Determine the [x, y] coordinate at the center of the cell enclosing the given text.  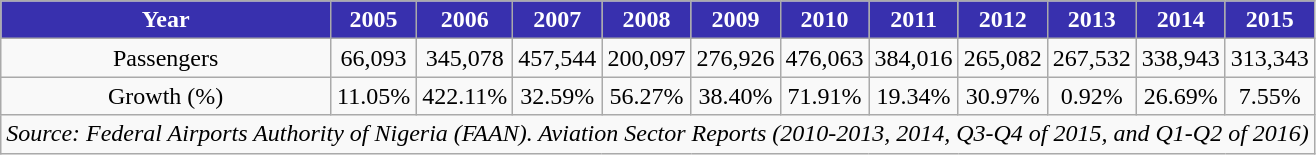
2015 [1270, 20]
71.91% [824, 96]
66,093 [374, 58]
2012 [1002, 20]
Year [166, 20]
276,926 [736, 58]
Growth (%) [166, 96]
345,078 [465, 58]
32.59% [558, 96]
26.69% [1180, 96]
2008 [646, 20]
2011 [914, 20]
19.34% [914, 96]
422.11% [465, 96]
2013 [1092, 20]
2014 [1180, 20]
2007 [558, 20]
56.27% [646, 96]
384,016 [914, 58]
11.05% [374, 96]
476,063 [824, 58]
0.92% [1092, 96]
457,544 [558, 58]
Source: Federal Airports Authority of Nigeria (FAAN). Aviation Sector Reports (2010-2013, 2014, Q3-Q4 of 2015, and Q1-Q2 of 2016) [658, 134]
2010 [824, 20]
7.55% [1270, 96]
267,532 [1092, 58]
2006 [465, 20]
200,097 [646, 58]
2009 [736, 20]
338,943 [1180, 58]
38.40% [736, 96]
30.97% [1002, 96]
313,343 [1270, 58]
265,082 [1002, 58]
2005 [374, 20]
Passengers [166, 58]
